Search for the cell housing the specified text and yield its (X, Y) center coordinate. 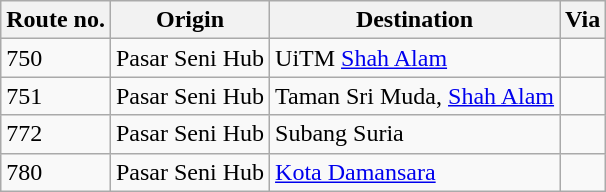
Destination (415, 20)
Via (583, 20)
Kota Damansara (415, 172)
Subang Suria (415, 134)
UiTM Shah Alam (415, 58)
772 (56, 134)
750 (56, 58)
780 (56, 172)
Taman Sri Muda, Shah Alam (415, 96)
Route no. (56, 20)
Origin (190, 20)
751 (56, 96)
